Detect which cell encompasses the target text, then output its [x, y] center coordinate. 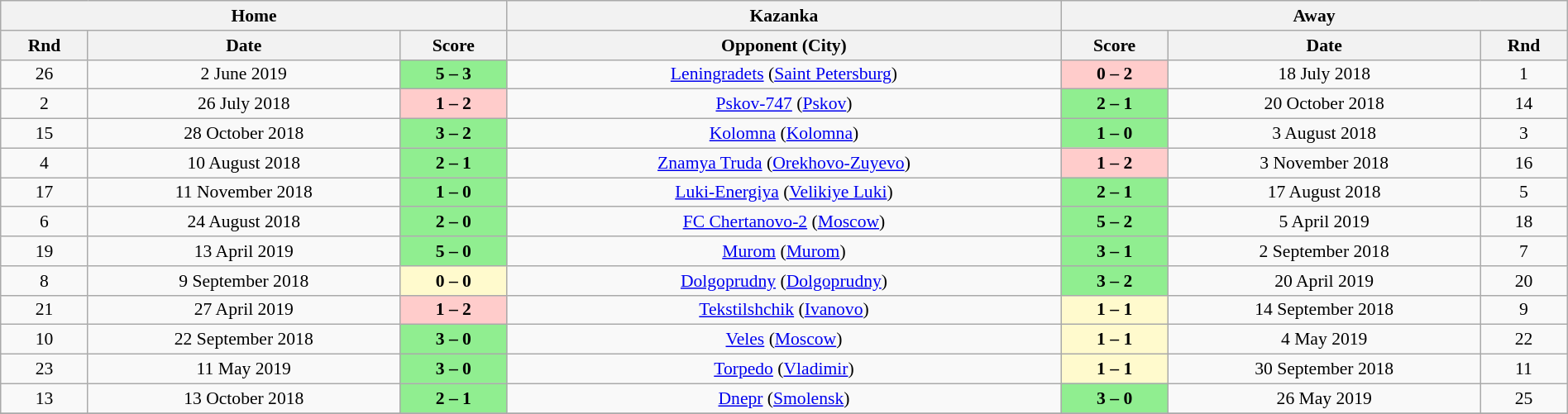
11 May 2019 [243, 369]
5 – 0 [453, 251]
11 [1523, 369]
Dnepr (Smolensk) [784, 398]
13 October 2018 [243, 398]
13 [45, 398]
2 June 2019 [243, 74]
0 – 2 [1115, 74]
21 [45, 310]
11 November 2018 [243, 193]
Veles (Moscow) [784, 340]
Kazanka [784, 16]
Dolgoprudny (Dolgoprudny) [784, 281]
5 – 2 [1115, 222]
13 April 2019 [243, 251]
Torpedo (Vladimir) [784, 369]
Znamya Truda (Orekhovo-Zuyevo) [784, 163]
22 [1523, 340]
Opponent (City) [784, 45]
0 – 0 [453, 281]
23 [45, 369]
14 [1523, 104]
3 [1523, 134]
19 [45, 251]
2 September 2018 [1325, 251]
9 [1523, 310]
Home [254, 16]
5 [1523, 193]
Leningradets (Saint Petersburg) [784, 74]
24 August 2018 [243, 222]
4 May 2019 [1325, 340]
5 – 3 [453, 74]
5 April 2019 [1325, 222]
28 October 2018 [243, 134]
20 October 2018 [1325, 104]
22 September 2018 [243, 340]
Kolomna (Kolomna) [784, 134]
14 September 2018 [1325, 310]
3 – 1 [1115, 251]
7 [1523, 251]
25 [1523, 398]
1 [1523, 74]
6 [45, 222]
2 – 0 [453, 222]
17 [45, 193]
3 November 2018 [1325, 163]
26 July 2018 [243, 104]
20 [1523, 281]
26 May 2019 [1325, 398]
Away [1315, 16]
FC Chertanovo-2 (Moscow) [784, 222]
16 [1523, 163]
Murom (Murom) [784, 251]
20 April 2019 [1325, 281]
Pskov-747 (Pskov) [784, 104]
27 April 2019 [243, 310]
Tekstilshchik (Ivanovo) [784, 310]
30 September 2018 [1325, 369]
10 August 2018 [243, 163]
3 August 2018 [1325, 134]
2 [45, 104]
18 [1523, 222]
9 September 2018 [243, 281]
17 August 2018 [1325, 193]
18 July 2018 [1325, 74]
8 [45, 281]
15 [45, 134]
4 [45, 163]
26 [45, 74]
Luki-Energiya (Velikiye Luki) [784, 193]
10 [45, 340]
